Return the (x, y) coordinate for the center point of the cell that contains the specified text.  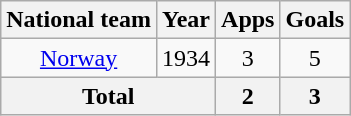
Year (186, 20)
Total (108, 96)
National team (79, 20)
5 (315, 58)
Goals (315, 20)
Norway (79, 58)
2 (248, 96)
1934 (186, 58)
Apps (248, 20)
